Detect which cell encompasses the target text, then output its (X, Y) center coordinate. 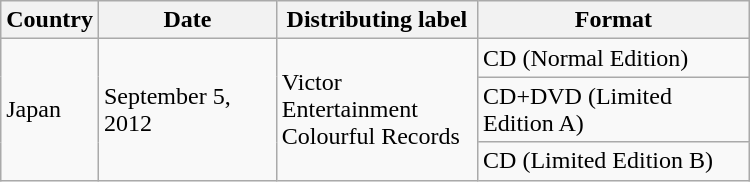
Japan (50, 110)
Country (50, 20)
Victor EntertainmentColourful Records (376, 110)
CD (Limited Edition B) (614, 161)
September 5, 2012 (187, 110)
Distributing label (376, 20)
CD+DVD (Limited Edition A) (614, 110)
CD (Normal Edition) (614, 58)
Date (187, 20)
Format (614, 20)
